Find where the given text appears and provide that cell's center as [x, y] coordinate. 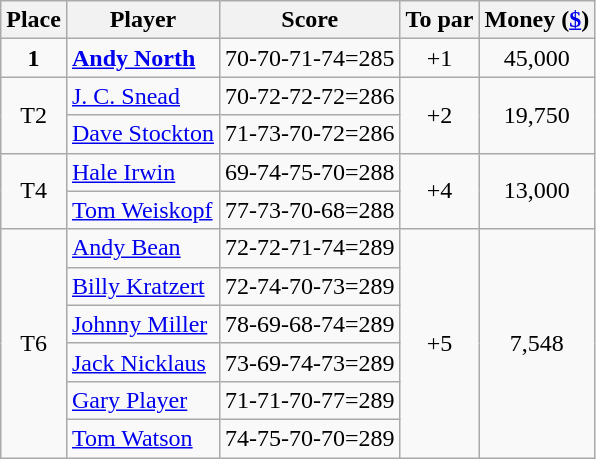
Johnny Miller [142, 324]
Money ($) [537, 20]
T4 [34, 191]
70-70-71-74=285 [310, 58]
19,750 [537, 115]
Andy Bean [142, 248]
71-73-70-72=286 [310, 134]
+1 [440, 58]
Hale Irwin [142, 172]
+2 [440, 115]
72-74-70-73=289 [310, 286]
+4 [440, 191]
To par [440, 20]
Dave Stockton [142, 134]
+5 [440, 343]
Player [142, 20]
73-69-74-73=289 [310, 362]
69-74-75-70=288 [310, 172]
7,548 [537, 343]
Gary Player [142, 400]
78-69-68-74=289 [310, 324]
Billy Kratzert [142, 286]
Place [34, 20]
72-72-71-74=289 [310, 248]
74-75-70-70=289 [310, 438]
T6 [34, 343]
Jack Nicklaus [142, 362]
70-72-72-72=286 [310, 96]
J. C. Snead [142, 96]
Tom Weiskopf [142, 210]
Tom Watson [142, 438]
1 [34, 58]
Score [310, 20]
77-73-70-68=288 [310, 210]
Andy North [142, 58]
45,000 [537, 58]
T2 [34, 115]
71-71-70-77=289 [310, 400]
13,000 [537, 191]
